Return [x, y] of the center of cell containing provided text 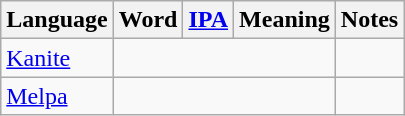
Kanite [57, 58]
Language [57, 20]
Melpa [57, 96]
Notes [369, 20]
IPA [208, 20]
Word [148, 20]
Meaning [285, 20]
